Pinpoint the cell where the given text exists, returning its [X, Y] midpoint coordinate. 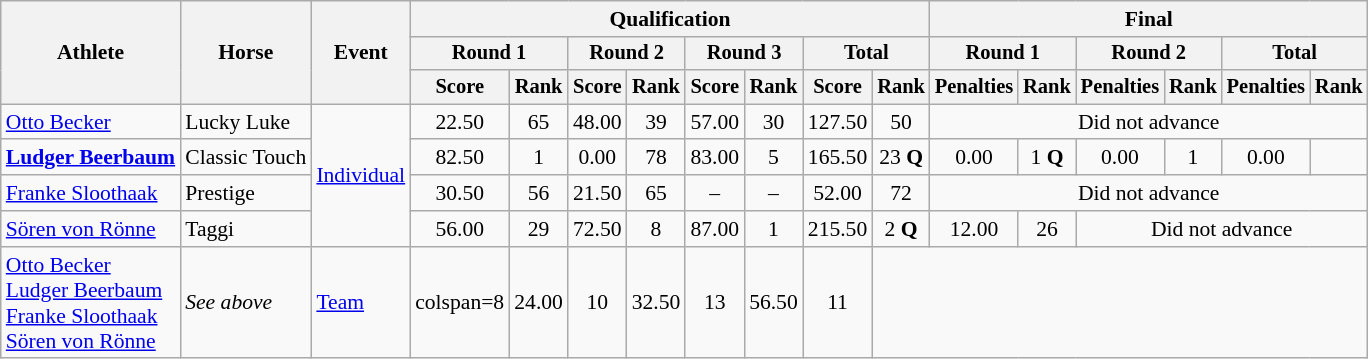
23 Q [901, 158]
50 [901, 122]
52.00 [838, 193]
12.00 [974, 229]
30 [774, 122]
Final [1149, 19]
Otto Becker [90, 122]
8 [656, 229]
22.50 [460, 122]
Round 3 [744, 54]
72 [901, 193]
39 [656, 122]
Otto BeckerLudger BeerbaumFranke SloothaakSören von Rönne [90, 303]
Taggi [246, 229]
1 Q [1047, 158]
Athlete [90, 52]
21.50 [598, 193]
2 Q [901, 229]
56.50 [774, 303]
30.50 [460, 193]
78 [656, 158]
10 [598, 303]
56 [538, 193]
57.00 [714, 122]
Ludger Beerbaum [90, 158]
56.00 [460, 229]
Event [360, 52]
82.50 [460, 158]
13 [714, 303]
Qualification [670, 19]
Franke Sloothaak [90, 193]
83.00 [714, 158]
215.50 [838, 229]
72.50 [598, 229]
165.50 [838, 158]
Horse [246, 52]
48.00 [598, 122]
Classic Touch [246, 158]
Prestige [246, 193]
24.00 [538, 303]
Individual [360, 175]
26 [1047, 229]
See above [246, 303]
Team [360, 303]
127.50 [838, 122]
29 [538, 229]
colspan=8 [460, 303]
87.00 [714, 229]
11 [838, 303]
32.50 [656, 303]
5 [774, 158]
Sören von Rönne [90, 229]
Lucky Luke [246, 122]
